Scan for the cell matching the given text and deliver its (X, Y) coordinate at center. 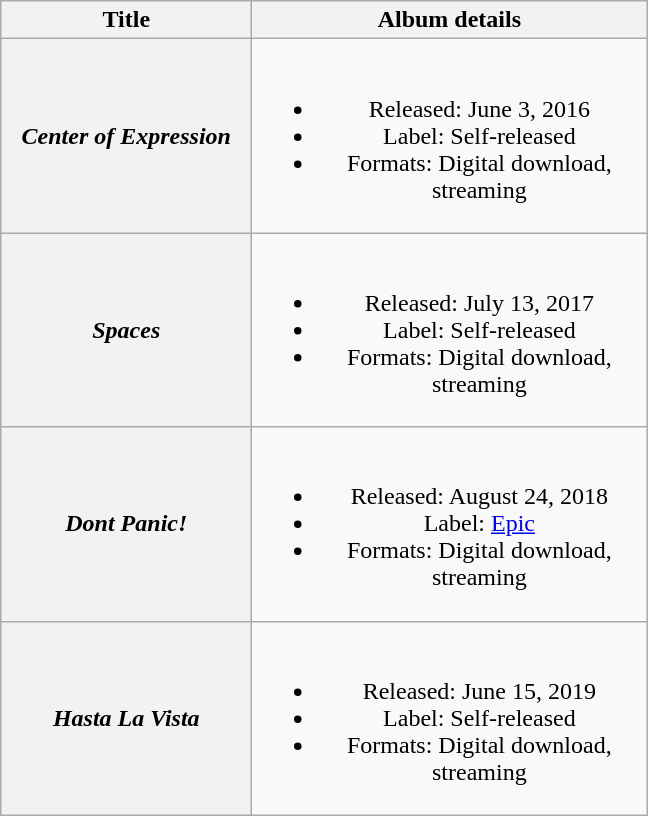
Released: July 13, 2017Label: Self-releasedFormats: Digital download, streaming (450, 330)
Released: June 3, 2016Label: Self-releasedFormats: Digital download, streaming (450, 136)
Spaces (126, 330)
Released: June 15, 2019Label: Self-releasedFormats: Digital download, streaming (450, 718)
Center of Expression (126, 136)
Title (126, 20)
Dont Panic! (126, 524)
Album details (450, 20)
Hasta La Vista (126, 718)
Released: August 24, 2018Label: EpicFormats: Digital download, streaming (450, 524)
